Capture the cell that displays the provided text and extract its (x, y) central coordinate. 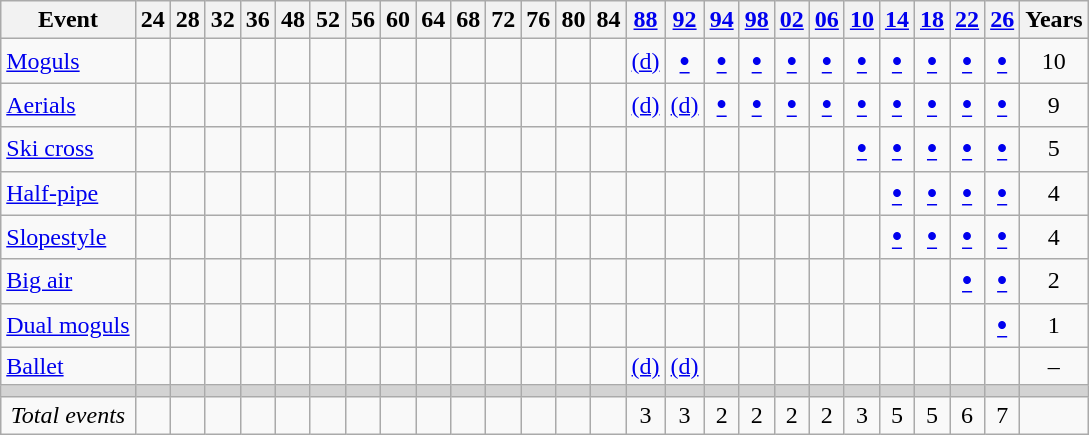
24 (152, 20)
Event (68, 20)
88 (646, 20)
14 (896, 20)
Half-pipe (68, 193)
92 (684, 20)
Dual moguls (68, 325)
Big air (68, 281)
28 (188, 20)
7 (1002, 415)
98 (756, 20)
76 (538, 20)
94 (722, 20)
60 (398, 20)
68 (468, 20)
9 (1054, 105)
Ski cross (68, 149)
1 (1054, 325)
Years (1054, 20)
Total events (68, 415)
Aerials (68, 105)
18 (932, 20)
02 (792, 20)
Slopestyle (68, 237)
56 (364, 20)
84 (608, 20)
22 (968, 20)
80 (574, 20)
Moguls (68, 61)
26 (1002, 20)
36 (258, 20)
72 (504, 20)
06 (826, 20)
Ballet (68, 366)
32 (222, 20)
– (1054, 366)
64 (434, 20)
48 (292, 20)
6 (968, 415)
52 (328, 20)
